Output the [X, Y] coordinate of the center of the cell containing the given text.  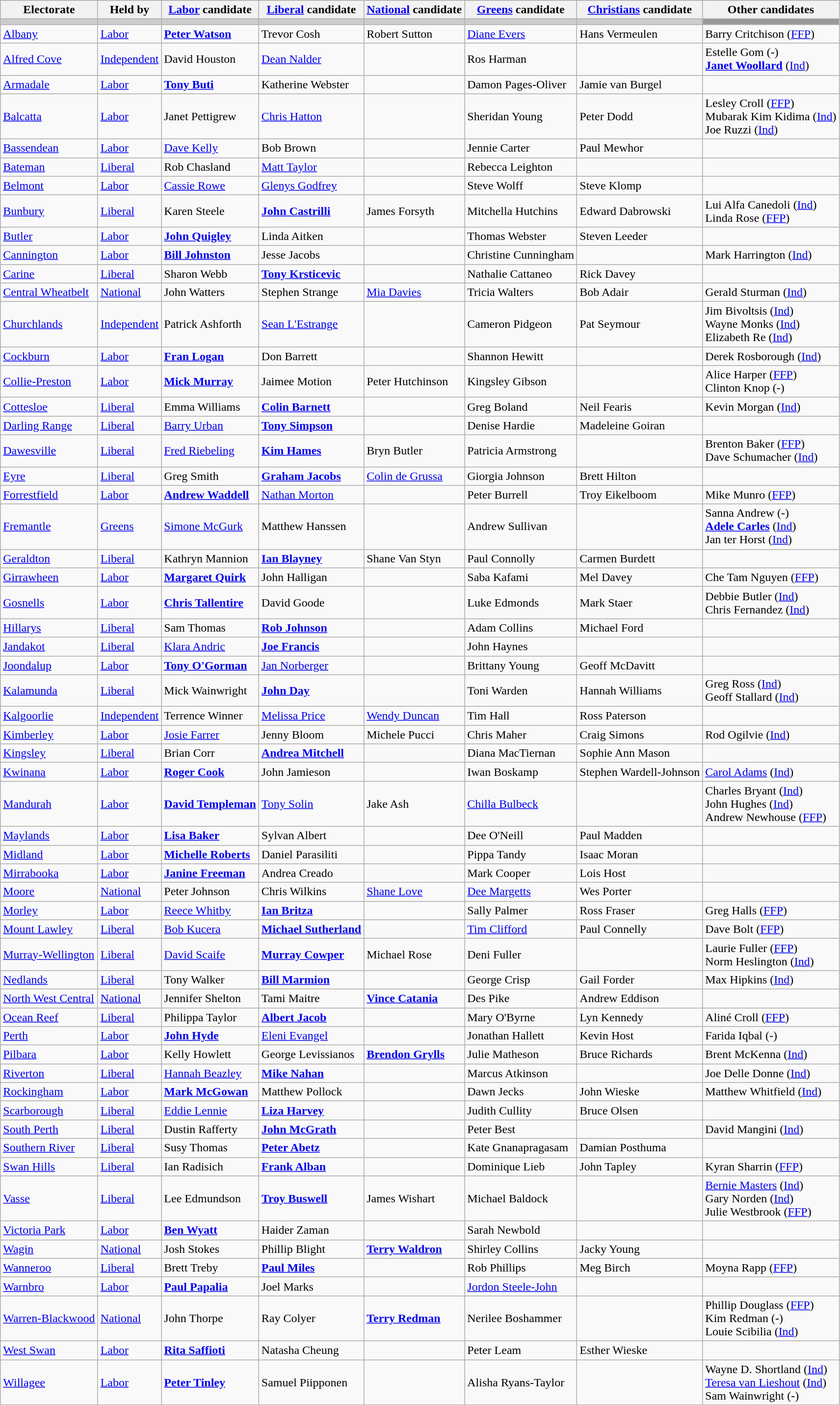
Jennie Carter [521, 148]
Troy Eikelboom [640, 495]
George Crisp [521, 980]
Greg Ross (Ind) Geoff Stallard (Ind) [771, 691]
Christine Cunningham [521, 255]
Dawesville [49, 451]
Sarah Newbold [521, 1230]
Des Pike [521, 998]
Chilla Bulbeck [521, 804]
Mick Wainwright [210, 691]
Matthew Hanssen [311, 527]
Paul Papalia [210, 1286]
Kevin Morgan (Ind) [771, 407]
Moore [49, 892]
Che Tam Nguyen (FFP) [771, 577]
Terrence Winner [210, 716]
Terry Waldron [414, 1249]
Klara Andric [210, 646]
Carine [49, 273]
Luke Edmonds [521, 603]
Albany [49, 34]
Ross Paterson [640, 716]
Michelle Roberts [210, 854]
Alfred Cove [49, 59]
Paul Mewhor [640, 148]
John Tapley [640, 1166]
Jenny Bloom [311, 735]
Michele Pucci [414, 735]
David Templeman [210, 804]
Wes Porter [640, 892]
Lui Alfa Canedoli (Ind) Linda Rose (FFP) [771, 211]
Ian Radisich [210, 1166]
Cannington [49, 255]
Murray Cowper [311, 954]
Sanna Andrew (-) Adele Carles (Ind) Jan ter Horst (Ind) [771, 527]
Isaac Moran [640, 854]
Cameron Pidgeon [521, 324]
Bruce Richards [640, 1055]
Peter Dodd [640, 116]
Jake Ash [414, 804]
Graham Jacobs [311, 476]
Vasse [49, 1198]
Deni Fuller [521, 954]
Josie Farrer [210, 735]
Matt Taylor [311, 167]
Sheridan Young [521, 116]
Daniel Parasiliti [311, 854]
Susy Thomas [210, 1148]
Denise Hardie [521, 425]
Michael Sutherland [311, 929]
Paul Connelly [640, 929]
Mark Staer [640, 603]
Hannah Beazley [210, 1073]
Tricia Walters [521, 292]
Jesse Jacobs [311, 255]
Lee Edmundson [210, 1198]
James Wishart [414, 1198]
Esther Wieske [640, 1350]
Tony Buti [210, 84]
Margaret Quirk [210, 577]
Mandurah [49, 804]
Joe Francis [311, 646]
Geoff McDavitt [640, 665]
Hillarys [49, 628]
Robert Sutton [414, 34]
Rob Chasland [210, 167]
John Hyde [210, 1036]
Karen Steele [210, 211]
Alice Harper (FFP) Clinton Knop (-) [771, 382]
Ian Blayney [311, 558]
Michael Baldock [521, 1198]
Wendy Duncan [414, 716]
Natasha Cheung [311, 1350]
Kim Hames [311, 451]
David Houston [210, 59]
Tim Clifford [521, 929]
Phillip Douglass (FFP) Kim Redman (-) Louie Scibilia (Ind) [771, 1318]
Sean L'Estrange [311, 324]
Jennifer Shelton [210, 998]
Mark Cooper [521, 873]
Andrew Waddell [210, 495]
Lisa Baker [210, 836]
Bob Adair [640, 292]
Other candidates [771, 10]
Stephen Wardell-Johnson [640, 772]
Cottesloe [49, 407]
Held by [130, 10]
Carol Adams (Ind) [771, 772]
John McGrath [311, 1129]
Matthew Pollock [311, 1092]
Simone McGurk [210, 527]
John Jamieson [311, 772]
Samuel Piipponen [311, 1382]
Chris Wilkins [311, 892]
Meg Birch [640, 1268]
Murray-Wellington [49, 954]
Ros Harman [521, 59]
Katherine Webster [311, 84]
Patrick Ashforth [210, 324]
Phillip Blight [311, 1249]
Gerald Sturman (Ind) [771, 292]
Mike Nahan [311, 1073]
Sharon Webb [210, 273]
John Watters [210, 292]
Paul Connolly [521, 558]
Jonathan Hallett [521, 1036]
Reece Whitby [210, 910]
Alisha Ryans-Taylor [521, 1382]
Wanneroo [49, 1268]
Joe Delle Donne (Ind) [771, 1073]
James Forsyth [414, 211]
Nedlands [49, 980]
Philippa Taylor [210, 1017]
Vince Catania [414, 998]
Fremantle [49, 527]
Mary O'Byrne [521, 1017]
Joel Marks [311, 1286]
Colin Barnett [311, 407]
John Quigley [210, 236]
Madeleine Goiran [640, 425]
Victoria Park [49, 1230]
Bassendean [49, 148]
Kelly Howlett [210, 1055]
Stephen Strange [311, 292]
Brent McKenna (Ind) [771, 1055]
Laurie Fuller (FFP) Norm Heslington (Ind) [771, 954]
Matthew Whitfield (Ind) [771, 1092]
Scarborough [49, 1111]
Wayne D. Shortland (Ind) Teresa van Lieshout (Ind) Sam Wainwright (-) [771, 1382]
Bateman [49, 167]
David Mangini (Ind) [771, 1129]
Tony Solin [311, 804]
Kwinana [49, 772]
Jan Norberger [311, 665]
John Day [311, 691]
Don Barrett [311, 356]
Mark Harrington (Ind) [771, 255]
Peter Johnson [210, 892]
Edward Dabrowski [640, 211]
Ross Fraser [640, 910]
Maylands [49, 836]
Chris Hatton [311, 116]
Shirley Collins [521, 1249]
Brenton Baker (FFP) Dave Schumacher (Ind) [771, 451]
Patricia Armstrong [521, 451]
Lesley Croll (FFP) Mubarak Kim Kidima (Ind) Joe Ruzzi (Ind) [771, 116]
Janet Pettigrew [210, 116]
Brian Corr [210, 753]
Jordon Steele-John [521, 1286]
Cassie Rowe [210, 186]
Christians candidate [640, 10]
Albert Jacob [311, 1017]
Giorgia Johnson [521, 476]
Diana MacTiernan [521, 753]
Greg Halls (FFP) [771, 910]
Peter Leam [521, 1350]
Thomas Webster [521, 236]
Mick Murray [210, 382]
Ray Colyer [311, 1318]
Neil Fearis [640, 407]
Jaimee Motion [311, 382]
Adam Collins [521, 628]
Eddie Lennie [210, 1111]
Paul Miles [311, 1268]
Melissa Price [311, 716]
Shane Van Styn [414, 558]
Bob Kucera [210, 929]
Tony Krsticevic [311, 273]
Ian Britza [311, 910]
Gail Forder [640, 980]
Steven Leeder [640, 236]
Bob Brown [311, 148]
Mitchella Hutchins [521, 211]
Central Wheatbelt [49, 292]
Labor candidate [210, 10]
Nathan Morton [311, 495]
Bruce Olsen [640, 1111]
Brendon Grylls [414, 1055]
Cockburn [49, 356]
Glenys Godfrey [311, 186]
Michael Rose [414, 954]
Peter Tinley [210, 1382]
Linda Aitken [311, 236]
Peter Watson [210, 34]
Andrea Mitchell [311, 753]
Tami Maitre [311, 998]
Dee Margetts [521, 892]
Liza Harvey [311, 1111]
Liberal candidate [311, 10]
Emma Williams [210, 407]
Marcus Atkinson [521, 1073]
Haider Zaman [311, 1230]
John Halligan [311, 577]
Peter Abetz [311, 1148]
George Levissianos [311, 1055]
Andrea Creado [311, 873]
John Wieske [640, 1092]
Dave Kelly [210, 148]
Greens [130, 527]
Saba Kafami [521, 577]
Ocean Reef [49, 1017]
Mark McGowan [210, 1092]
Mirrabooka [49, 873]
Terry Redman [414, 1318]
Balcatta [49, 116]
Rod Ogilvie (Ind) [771, 735]
Debbie Butler (Ind) Chris Fernandez (Ind) [771, 603]
Barry Critchison (FFP) [771, 34]
Perth [49, 1036]
Dean Nalder [311, 59]
Wagin [49, 1249]
Steve Klomp [640, 186]
Chris Maher [521, 735]
Dave Bolt (FFP) [771, 929]
North West Central [49, 998]
Max Hipkins (Ind) [771, 980]
Greens candidate [521, 10]
Kingsley [49, 753]
Paul Madden [640, 836]
Derek Rosborough (Ind) [771, 356]
Tony Walker [210, 980]
Kevin Host [640, 1036]
South Perth [49, 1129]
Bernie Masters (Ind) Gary Norden (Ind) Julie Westbrook (FFP) [771, 1198]
Rick Davey [640, 273]
John Thorpe [210, 1318]
Eleni Evangel [311, 1036]
Belmont [49, 186]
Kate Gnanapragasam [521, 1148]
Bill Marmion [311, 980]
Willagee [49, 1382]
Andrew Sullivan [521, 527]
Warren-Blackwood [49, 1318]
Sally Palmer [521, 910]
Damian Posthuma [640, 1148]
Frank Alban [311, 1166]
Dawn Jecks [521, 1092]
Peter Hutchinson [414, 382]
David Scaife [210, 954]
Tony O'Gorman [210, 665]
Diane Evers [521, 34]
Ben Wyatt [210, 1230]
Chris Tallentire [210, 603]
Bryn Butler [414, 451]
Kingsley Gibson [521, 382]
Julie Matheson [521, 1055]
John Haynes [521, 646]
Steve Wolff [521, 186]
Brittany Young [521, 665]
Carmen Burdett [640, 558]
Iwan Boskamp [521, 772]
Nerilee Boshammer [521, 1318]
Rob Phillips [521, 1268]
Collie-Preston [49, 382]
Moyna Rapp (FFP) [771, 1268]
Hannah Williams [640, 691]
Churchlands [49, 324]
Armadale [49, 84]
Geraldton [49, 558]
Janine Freeman [210, 873]
Josh Stokes [210, 1249]
Kalgoorlie [49, 716]
Swan Hills [49, 1166]
Jacky Young [640, 1249]
Electorate [49, 10]
Peter Burrell [521, 495]
Sylvan Albert [311, 836]
Riverton [49, 1073]
Judith Cullity [521, 1111]
Hans Vermeulen [640, 34]
Peter Best [521, 1129]
Farida Iqbal (-) [771, 1036]
National candidate [414, 10]
Toni Warden [521, 691]
Bunbury [49, 211]
Brett Treby [210, 1268]
Fred Riebeling [210, 451]
Dee O'Neill [521, 836]
West Swan [49, 1350]
Kathryn Mannion [210, 558]
Rockingham [49, 1092]
Sam Thomas [210, 628]
Kalamunda [49, 691]
Barry Urban [210, 425]
Pippa Tandy [521, 854]
Charles Bryant (Ind) John Hughes (Ind) Andrew Newhouse (FFP) [771, 804]
Bill Johnston [210, 255]
Warnbro [49, 1286]
Damon Pages-Oliver [521, 84]
Rob Johnson [311, 628]
Rebecca Leighton [521, 167]
Butler [49, 236]
Forrestfield [49, 495]
Roger Cook [210, 772]
Joondalup [49, 665]
Tony Simpson [311, 425]
Greg Smith [210, 476]
Darling Range [49, 425]
Craig Simons [640, 735]
Shane Love [414, 892]
Midland [49, 854]
Kyran Sharrin (FFP) [771, 1166]
Mia Davies [414, 292]
Lyn Kennedy [640, 1017]
Kimberley [49, 735]
Trevor Cosh [311, 34]
Greg Boland [521, 407]
Colin de Grussa [414, 476]
Jamie van Burgel [640, 84]
Pilbara [49, 1055]
Andrew Eddison [640, 998]
Tim Hall [521, 716]
Mount Lawley [49, 929]
Brett Hilton [640, 476]
Estelle Gom (-) Janet Woollard (Ind) [771, 59]
Lois Host [640, 873]
Troy Buswell [311, 1198]
Pat Seymour [640, 324]
Mel Davey [640, 577]
Nathalie Cattaneo [521, 273]
Sophie Ann Mason [640, 753]
Dominique Lieb [521, 1166]
Aliné Croll (FFP) [771, 1017]
Southern River [49, 1148]
Fran Logan [210, 356]
Mike Munro (FFP) [771, 495]
John Castrilli [311, 211]
Michael Ford [640, 628]
Girrawheen [49, 577]
Morley [49, 910]
David Goode [311, 603]
Eyre [49, 476]
Gosnells [49, 603]
Jandakot [49, 646]
Shannon Hewitt [521, 356]
Dustin Rafferty [210, 1129]
Rita Saffioti [210, 1350]
Jim Bivoltsis (Ind) Wayne Monks (Ind) Elizabeth Re (Ind) [771, 324]
